Capture the cell that displays the provided text and extract its [X, Y] central coordinate. 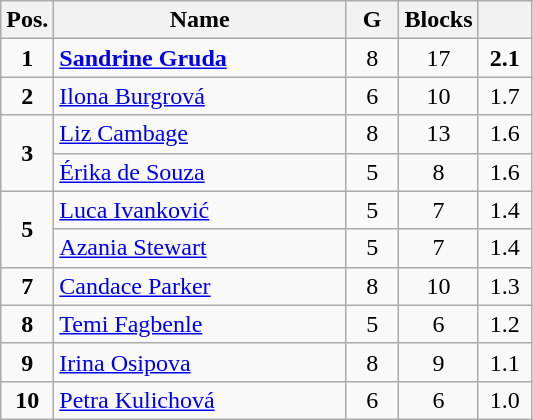
1.0 [504, 400]
2 [28, 96]
Pos. [28, 20]
2.1 [504, 58]
Candace Parker [200, 286]
Érika de Souza [200, 172]
G [372, 20]
Liz Cambage [200, 134]
3 [28, 153]
1.7 [504, 96]
1 [28, 58]
Temi Fagbenle [200, 324]
Blocks [439, 20]
17 [439, 58]
Name [200, 20]
Luca Ivanković [200, 210]
Ilona Burgrová [200, 96]
Sandrine Gruda [200, 58]
1.2 [504, 324]
Petra Kulichová [200, 400]
Azania Stewart [200, 248]
Irina Osipova [200, 362]
1.3 [504, 286]
13 [439, 134]
1.1 [504, 362]
